Detect which cell encompasses the target text, then output its (x, y) center coordinate. 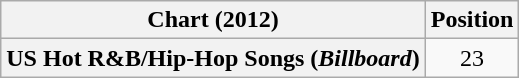
Position (472, 20)
23 (472, 58)
US Hot R&B/Hip-Hop Songs (Billboard) (213, 58)
Chart (2012) (213, 20)
